Scan for the cell matching the given text and deliver its (X, Y) coordinate at center. 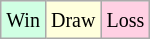
Draw (72, 20)
Loss (126, 20)
Win (24, 20)
